Return [X, Y] of the center of cell containing provided text 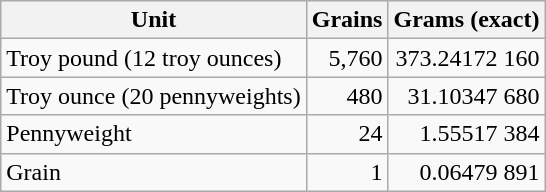
0.06479 891 [466, 172]
Grams (exact) [466, 20]
Pennyweight [154, 134]
1 [347, 172]
373.24172 160 [466, 58]
Unit [154, 20]
1.55517 384 [466, 134]
Grain [154, 172]
5,760 [347, 58]
31.10347 680 [466, 96]
Grains [347, 20]
Troy ounce (20 pennyweights) [154, 96]
480 [347, 96]
Troy pound (12 troy ounces) [154, 58]
24 [347, 134]
